Find where the given text appears and provide that cell's center as (x, y) coordinate. 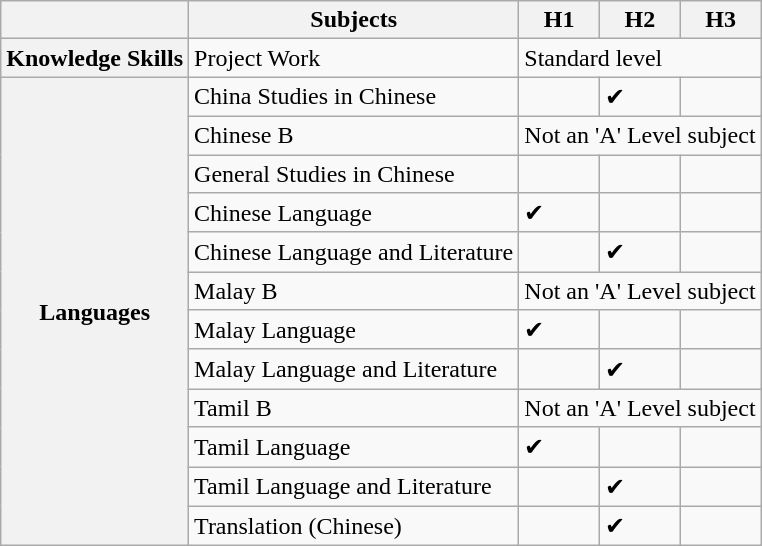
Subjects (354, 20)
Chinese Language and Literature (354, 252)
Tamil B (354, 408)
Project Work (354, 58)
Malay Language (354, 330)
Standard level (640, 58)
Tamil Language (354, 447)
H2 (640, 20)
Languages (95, 312)
Chinese B (354, 135)
H3 (720, 20)
Malay Language and Literature (354, 369)
H1 (560, 20)
General Studies in Chinese (354, 173)
China Studies in Chinese (354, 97)
Translation (Chinese) (354, 526)
Chinese Language (354, 213)
Tamil Language and Literature (354, 486)
Malay B (354, 291)
Knowledge Skills (95, 58)
